Provide the (X, Y) coordinate of the cell's center where the given text is located.  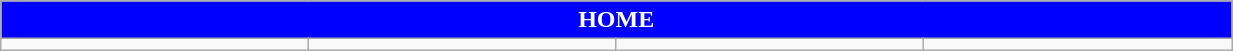
HOME (616, 20)
